Detect which cell encompasses the target text, then output its [x, y] center coordinate. 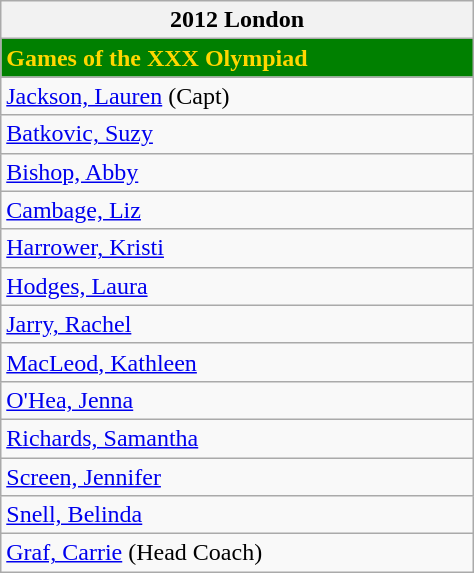
Bishop, Abby [237, 172]
Graf, Carrie (Head Coach) [237, 553]
Snell, Belinda [237, 515]
Jackson, Lauren (Capt) [237, 96]
Hodges, Laura [237, 286]
2012 London [237, 20]
Harrower, Kristi [237, 248]
MacLeod, Kathleen [237, 362]
Richards, Samantha [237, 438]
Games of the XXX Olympiad [237, 58]
O'Hea, Jenna [237, 400]
Batkovic, Suzy [237, 134]
Screen, Jennifer [237, 477]
Jarry, Rachel [237, 324]
Cambage, Liz [237, 210]
